Identify which cell holds the provided text, then report its [X, Y] central coordinate. 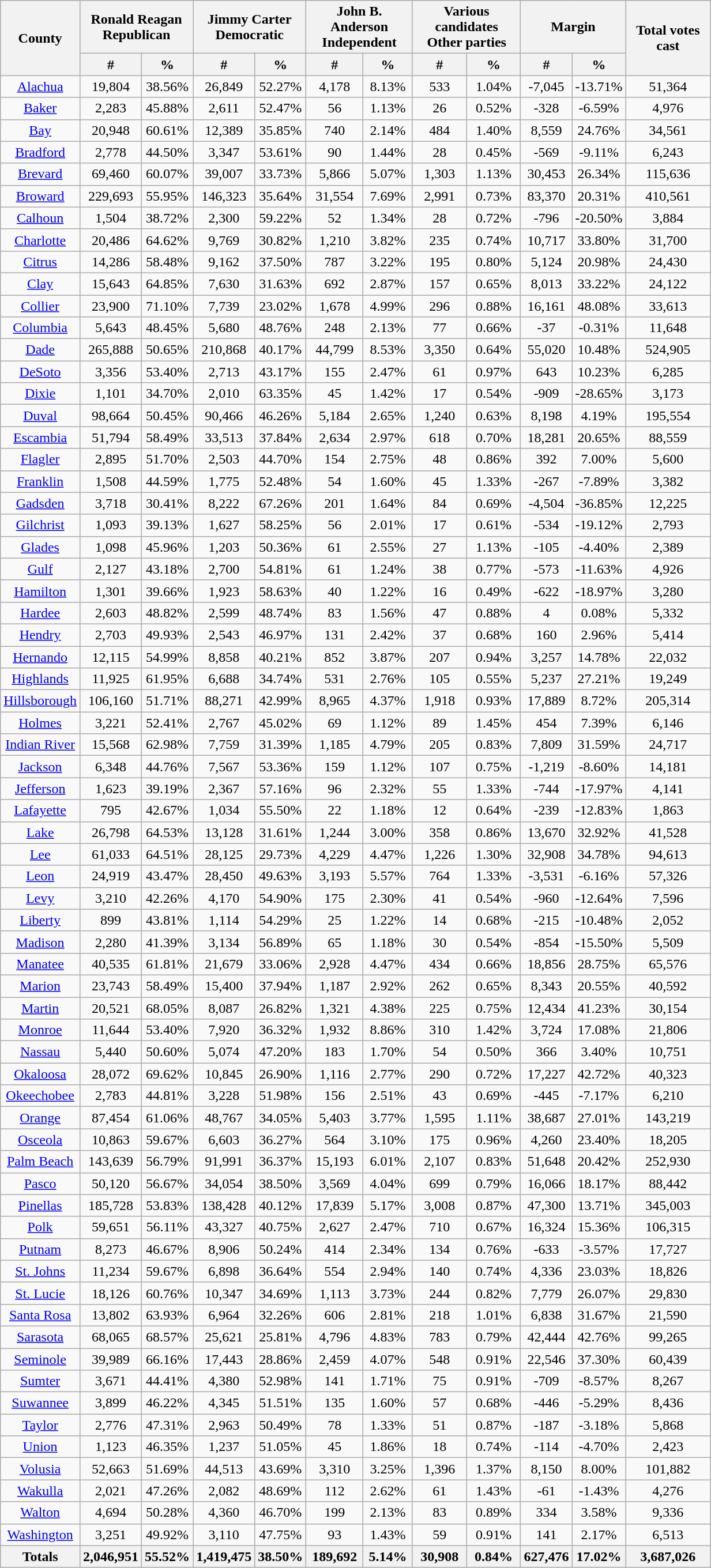
Hamilton [40, 591]
15,643 [111, 284]
40,323 [668, 1074]
106,315 [668, 1227]
14,286 [111, 262]
26.34% [599, 174]
8.72% [599, 701]
0.49% [494, 591]
2,700 [224, 569]
48.08% [599, 306]
41.23% [599, 1008]
1,210 [334, 240]
Sarasota [40, 1337]
2,052 [668, 920]
0.76% [494, 1249]
366 [547, 1052]
Margin [573, 27]
37.84% [280, 438]
County [40, 38]
20,948 [111, 130]
1,932 [334, 1030]
2,389 [668, 547]
88,559 [668, 438]
20.65% [599, 438]
2,634 [334, 438]
9,769 [224, 240]
60.07% [167, 174]
Bradford [40, 152]
28.75% [599, 964]
3,008 [439, 1205]
32.26% [280, 1315]
710 [439, 1227]
-960 [547, 898]
22,546 [547, 1359]
434 [439, 964]
2.94% [388, 1271]
5,074 [224, 1052]
138,428 [224, 1205]
5,866 [334, 174]
Sumter [40, 1381]
31.39% [280, 745]
Wakulla [40, 1491]
3.58% [599, 1513]
Glades [40, 547]
45.88% [167, 108]
-6.59% [599, 108]
159 [334, 767]
-239 [547, 811]
115,636 [668, 174]
87,454 [111, 1118]
10.23% [599, 372]
51.71% [167, 701]
-9.11% [599, 152]
Martin [40, 1008]
454 [547, 723]
Hernando [40, 657]
235 [439, 240]
Broward [40, 196]
8.53% [388, 350]
77 [439, 328]
Madison [40, 942]
6,348 [111, 767]
53.61% [280, 152]
2,283 [111, 108]
51.70% [167, 459]
26 [439, 108]
296 [439, 306]
43.81% [167, 920]
0.08% [599, 613]
Okeechobee [40, 1096]
11,644 [111, 1030]
25 [334, 920]
183 [334, 1052]
3,671 [111, 1381]
54.90% [280, 898]
32.92% [599, 832]
9,336 [668, 1513]
Palm Beach [40, 1162]
0.82% [494, 1293]
1.44% [388, 152]
6,146 [668, 723]
14 [439, 920]
6,838 [547, 1315]
Nassau [40, 1052]
46.67% [167, 1249]
10.48% [599, 350]
58.63% [280, 591]
-7.89% [599, 481]
40,535 [111, 964]
47 [439, 613]
59.22% [280, 218]
12,115 [111, 657]
3.00% [388, 832]
Osceola [40, 1140]
5,643 [111, 328]
55,020 [547, 350]
15,400 [224, 986]
32,908 [547, 854]
Lafayette [40, 811]
4.37% [388, 701]
-573 [547, 569]
6,243 [668, 152]
2.01% [388, 525]
36.32% [280, 1030]
2.42% [388, 635]
38 [439, 569]
5,403 [334, 1118]
42.26% [167, 898]
8,013 [547, 284]
225 [439, 1008]
5.07% [388, 174]
3,884 [668, 218]
199 [334, 1513]
-28.65% [599, 394]
40.17% [280, 350]
35.64% [280, 196]
3,356 [111, 372]
-187 [547, 1425]
2,778 [111, 152]
-909 [547, 394]
2,503 [224, 459]
34,054 [224, 1183]
Hillsborough [40, 701]
25,621 [224, 1337]
49.63% [280, 876]
2,082 [224, 1491]
37.50% [280, 262]
44,799 [334, 350]
Indian River [40, 745]
64.85% [167, 284]
27 [439, 547]
-0.31% [599, 328]
-8.60% [599, 767]
23,743 [111, 986]
14,181 [668, 767]
692 [334, 284]
15.36% [599, 1227]
2,928 [334, 964]
51.69% [167, 1469]
3,257 [547, 657]
Ronald ReaganRepublican [136, 27]
12,434 [547, 1008]
484 [439, 130]
19,249 [668, 679]
3,718 [111, 503]
244 [439, 1293]
65 [334, 942]
Taylor [40, 1425]
Orange [40, 1118]
4,360 [224, 1513]
1,508 [111, 481]
11,234 [111, 1271]
Lee [40, 854]
64.53% [167, 832]
4.99% [388, 306]
4.83% [388, 1337]
37 [439, 635]
10,751 [668, 1052]
51.05% [280, 1447]
52.41% [167, 723]
2,767 [224, 723]
6.01% [388, 1162]
6,688 [224, 679]
30,453 [547, 174]
68.57% [167, 1337]
4,694 [111, 1513]
69.62% [167, 1074]
20.42% [599, 1162]
-114 [547, 1447]
5,600 [668, 459]
Santa Rosa [40, 1315]
75 [439, 1381]
37.30% [599, 1359]
60.76% [167, 1293]
28.86% [280, 1359]
3.87% [388, 657]
30.82% [280, 240]
16,324 [547, 1227]
St. Lucie [40, 1293]
764 [439, 876]
564 [334, 1140]
1,301 [111, 591]
44.41% [167, 1381]
4,345 [224, 1403]
7,739 [224, 306]
2.17% [599, 1535]
131 [334, 635]
-1,219 [547, 767]
31.61% [280, 832]
30,908 [439, 1556]
28,125 [224, 854]
43,327 [224, 1227]
20.98% [599, 262]
1,396 [439, 1469]
60.61% [167, 130]
55.52% [167, 1556]
2.75% [388, 459]
1,113 [334, 1293]
22 [334, 811]
17.08% [599, 1030]
-13.71% [599, 86]
47.31% [167, 1425]
17.02% [599, 1556]
10,347 [224, 1293]
7,779 [547, 1293]
3,724 [547, 1030]
Collier [40, 306]
Suwannee [40, 1403]
105 [439, 679]
89 [439, 723]
9,162 [224, 262]
1,226 [439, 854]
10,717 [547, 240]
3,347 [224, 152]
28,450 [224, 876]
4,260 [547, 1140]
17,889 [547, 701]
-20.50% [599, 218]
Monroe [40, 1030]
Highlands [40, 679]
1.04% [494, 86]
3,251 [111, 1535]
27.21% [599, 679]
Lake [40, 832]
34.78% [599, 854]
Gilchrist [40, 525]
28,072 [111, 1074]
146,323 [224, 196]
23.03% [599, 1271]
48.82% [167, 613]
52,663 [111, 1469]
34.70% [167, 394]
2,046,951 [111, 1556]
71.10% [167, 306]
0.89% [494, 1513]
Seminole [40, 1359]
Totals [40, 1556]
46.97% [280, 635]
16 [439, 591]
2,963 [224, 1425]
-4.70% [599, 1447]
-61 [547, 1491]
29.73% [280, 854]
5.57% [388, 876]
-37 [547, 328]
3,134 [224, 942]
55.50% [280, 811]
358 [439, 832]
20,486 [111, 240]
1,627 [224, 525]
699 [439, 1183]
Jimmy CarterDemocratic [250, 27]
-3.18% [599, 1425]
-267 [547, 481]
63.35% [280, 394]
50.45% [167, 416]
17,443 [224, 1359]
61,033 [111, 854]
18 [439, 1447]
69 [334, 723]
7,759 [224, 745]
-12.64% [599, 898]
52.47% [280, 108]
26.82% [280, 1008]
54.99% [167, 657]
43.69% [280, 1469]
5,332 [668, 613]
68.05% [167, 1008]
2.55% [388, 547]
606 [334, 1315]
524,905 [668, 350]
852 [334, 657]
Flagler [40, 459]
3.22% [388, 262]
1,123 [111, 1447]
12,225 [668, 503]
20.55% [599, 986]
1,303 [439, 174]
1.37% [494, 1469]
69,460 [111, 174]
Hendry [40, 635]
47,300 [547, 1205]
31.67% [599, 1315]
3,310 [334, 1469]
2,703 [111, 635]
2,010 [224, 394]
59 [439, 1535]
1,775 [224, 481]
56.89% [280, 942]
31,554 [334, 196]
Jackson [40, 767]
-7,045 [547, 86]
16,161 [547, 306]
84 [439, 503]
50.24% [280, 1249]
3.40% [599, 1052]
64.62% [167, 240]
60,439 [668, 1359]
30.41% [167, 503]
5,509 [668, 942]
Calhoun [40, 218]
-744 [547, 789]
John B. AndersonIndependent [360, 27]
39.13% [167, 525]
26,849 [224, 86]
2,599 [224, 613]
56.79% [167, 1162]
38.72% [167, 218]
3,687,026 [668, 1556]
3,110 [224, 1535]
43 [439, 1096]
61.95% [167, 679]
14.78% [599, 657]
3,350 [439, 350]
265,888 [111, 350]
10,863 [111, 1140]
0.96% [494, 1140]
Duval [40, 416]
48.45% [167, 328]
52.48% [280, 481]
99,265 [668, 1337]
-796 [547, 218]
Pinellas [40, 1205]
34.05% [280, 1118]
Franklin [40, 481]
Polk [40, 1227]
8,087 [224, 1008]
157 [439, 284]
2,895 [111, 459]
13,670 [547, 832]
51.51% [280, 1403]
8,858 [224, 657]
54.29% [280, 920]
Baker [40, 108]
66.16% [167, 1359]
2.81% [388, 1315]
2.87% [388, 284]
63.93% [167, 1315]
410,561 [668, 196]
2.65% [388, 416]
210,868 [224, 350]
5.17% [388, 1205]
2,367 [224, 789]
2,776 [111, 1425]
6,513 [668, 1535]
4,796 [334, 1337]
5,184 [334, 416]
0.94% [494, 657]
40 [334, 591]
3.82% [388, 240]
50.49% [280, 1425]
47.26% [167, 1491]
-12.83% [599, 811]
5,680 [224, 328]
Pasco [40, 1183]
33.22% [599, 284]
0.73% [494, 196]
345,003 [668, 1205]
58.48% [167, 262]
1,101 [111, 394]
106,160 [111, 701]
2,627 [334, 1227]
23.40% [599, 1140]
1,116 [334, 1074]
8,965 [334, 701]
52.27% [280, 86]
78 [334, 1425]
Clay [40, 284]
3,569 [334, 1183]
-8.57% [599, 1381]
5,124 [547, 262]
1.64% [388, 503]
Holmes [40, 723]
3,210 [111, 898]
643 [547, 372]
2,459 [334, 1359]
98,664 [111, 416]
90,466 [224, 416]
4,178 [334, 86]
-17.97% [599, 789]
11,648 [668, 328]
4.38% [388, 1008]
57,326 [668, 876]
0.70% [494, 438]
11,925 [111, 679]
Manatee [40, 964]
8,343 [547, 986]
15,193 [334, 1162]
51,364 [668, 86]
Columbia [40, 328]
218 [439, 1315]
42.76% [599, 1337]
20.31% [599, 196]
8,906 [224, 1249]
0.63% [494, 416]
53.36% [280, 767]
1,923 [224, 591]
57.16% [280, 789]
27.01% [599, 1118]
-3.57% [599, 1249]
Walton [40, 1513]
0.84% [494, 1556]
49.92% [167, 1535]
Leon [40, 876]
Hardee [40, 613]
16,066 [547, 1183]
40.75% [280, 1227]
1.24% [388, 569]
795 [111, 811]
7.39% [599, 723]
229,693 [111, 196]
7,567 [224, 767]
205,314 [668, 701]
44.50% [167, 152]
0.67% [494, 1227]
65,576 [668, 964]
61.06% [167, 1118]
17,839 [334, 1205]
43.18% [167, 569]
-854 [547, 942]
414 [334, 1249]
2,021 [111, 1491]
51,648 [547, 1162]
-18.97% [599, 591]
112 [334, 1491]
12,389 [224, 130]
160 [547, 635]
1,093 [111, 525]
94,613 [668, 854]
44.76% [167, 767]
Gadsden [40, 503]
1,244 [334, 832]
46.35% [167, 1447]
40.12% [280, 1205]
Charlotte [40, 240]
1.01% [494, 1315]
20,521 [111, 1008]
0.45% [494, 152]
48.69% [280, 1491]
2.32% [388, 789]
36.27% [280, 1140]
18.17% [599, 1183]
49.93% [167, 635]
2,991 [439, 196]
-10.48% [599, 920]
48 [439, 459]
6,285 [668, 372]
3,193 [334, 876]
34.69% [280, 1293]
39,007 [224, 174]
-5.29% [599, 1403]
26.07% [599, 1293]
Liberty [40, 920]
24.76% [599, 130]
7,809 [547, 745]
38.56% [167, 86]
Brevard [40, 174]
2.62% [388, 1491]
-11.63% [599, 569]
52.98% [280, 1381]
2,611 [224, 108]
2,603 [111, 613]
48,767 [224, 1118]
0.55% [494, 679]
7.69% [388, 196]
-534 [547, 525]
290 [439, 1074]
Dixie [40, 394]
18,856 [547, 964]
1,595 [439, 1118]
334 [547, 1513]
43.17% [280, 372]
19,804 [111, 86]
8,273 [111, 1249]
21,590 [668, 1315]
90 [334, 152]
-622 [547, 591]
4 [547, 613]
155 [334, 372]
24,122 [668, 284]
46.70% [280, 1513]
1,203 [224, 547]
2,423 [668, 1447]
107 [439, 767]
154 [334, 459]
24,919 [111, 876]
1,623 [111, 789]
627,476 [547, 1556]
3.73% [388, 1293]
3.25% [388, 1469]
-7.17% [599, 1096]
4,276 [668, 1491]
-4.40% [599, 547]
39.19% [167, 789]
1.30% [494, 854]
22,032 [668, 657]
1.40% [494, 130]
1,098 [111, 547]
51,794 [111, 438]
8,222 [224, 503]
4.04% [388, 1183]
58.25% [280, 525]
5,414 [668, 635]
4,926 [668, 569]
-6.16% [599, 876]
2.92% [388, 986]
2.30% [388, 898]
36.37% [280, 1162]
1.11% [494, 1118]
5.14% [388, 1556]
2,793 [668, 525]
1,504 [111, 218]
899 [111, 920]
67.26% [280, 503]
24,717 [668, 745]
St. Johns [40, 1271]
1,187 [334, 986]
42.72% [599, 1074]
143,219 [668, 1118]
4.79% [388, 745]
50.60% [167, 1052]
24,430 [668, 262]
33.80% [599, 240]
40.21% [280, 657]
1,185 [334, 745]
Gulf [40, 569]
Marion [40, 986]
1,321 [334, 1008]
2,280 [111, 942]
17,727 [668, 1249]
1,240 [439, 416]
195 [439, 262]
31.63% [280, 284]
2.14% [388, 130]
10,845 [224, 1074]
-569 [547, 152]
1,678 [334, 306]
30 [439, 942]
1,114 [224, 920]
41 [439, 898]
134 [439, 1249]
18,126 [111, 1293]
8.00% [599, 1469]
2,127 [111, 569]
1.70% [388, 1052]
8,267 [668, 1381]
-15.50% [599, 942]
0.61% [494, 525]
4,336 [547, 1271]
4.19% [599, 416]
0.52% [494, 108]
35.85% [280, 130]
7,596 [668, 898]
13,128 [224, 832]
3,280 [668, 591]
34.74% [280, 679]
44.70% [280, 459]
31,700 [668, 240]
12 [439, 811]
44.59% [167, 481]
2.77% [388, 1074]
13,802 [111, 1315]
2.97% [388, 438]
34,561 [668, 130]
2.96% [599, 635]
392 [547, 459]
207 [439, 657]
13.71% [599, 1205]
262 [439, 986]
5,237 [547, 679]
56.11% [167, 1227]
48.76% [280, 328]
33.73% [280, 174]
1,918 [439, 701]
42.99% [280, 701]
8,150 [547, 1469]
62.98% [167, 745]
53.83% [167, 1205]
39,989 [111, 1359]
531 [334, 679]
1.45% [494, 723]
23,900 [111, 306]
-633 [547, 1249]
0.50% [494, 1052]
4,229 [334, 854]
21,679 [224, 964]
2,107 [439, 1162]
8,436 [668, 1403]
37.94% [280, 986]
39.66% [167, 591]
50.28% [167, 1513]
1,419,475 [224, 1556]
2,783 [111, 1096]
55.95% [167, 196]
18,205 [668, 1140]
1.71% [388, 1381]
3,382 [668, 481]
Okaloosa [40, 1074]
83,370 [547, 196]
3.77% [388, 1118]
8.13% [388, 86]
64.51% [167, 854]
15,568 [111, 745]
1.56% [388, 613]
8,198 [547, 416]
Union [40, 1447]
0.93% [494, 701]
740 [334, 130]
-3,531 [547, 876]
-709 [547, 1381]
51.98% [280, 1096]
47.75% [280, 1535]
50.65% [167, 350]
2.76% [388, 679]
36.64% [280, 1271]
-445 [547, 1096]
8.86% [388, 1030]
554 [334, 1271]
156 [334, 1096]
17,227 [547, 1074]
1,034 [224, 811]
DeSoto [40, 372]
88,271 [224, 701]
3,899 [111, 1403]
3.10% [388, 1140]
5,868 [668, 1425]
-1.43% [599, 1491]
42,444 [547, 1337]
4,141 [668, 789]
533 [439, 86]
43.47% [167, 876]
0.97% [494, 372]
30,154 [668, 1008]
Levy [40, 898]
96 [334, 789]
33.06% [280, 964]
40,592 [668, 986]
4,170 [224, 898]
52 [334, 218]
31.59% [599, 745]
1.34% [388, 218]
68,065 [111, 1337]
61.81% [167, 964]
-105 [547, 547]
5,440 [111, 1052]
6,964 [224, 1315]
Escambia [40, 438]
46.26% [280, 416]
135 [334, 1403]
101,882 [668, 1469]
42.67% [167, 811]
Volusia [40, 1469]
3,228 [224, 1096]
7,630 [224, 284]
Putnam [40, 1249]
6,898 [224, 1271]
91,991 [224, 1162]
205 [439, 745]
248 [334, 328]
-19.12% [599, 525]
26,798 [111, 832]
201 [334, 503]
0.80% [494, 262]
18,826 [668, 1271]
2,713 [224, 372]
2.34% [388, 1249]
143,639 [111, 1162]
195,554 [668, 416]
310 [439, 1030]
44.81% [167, 1096]
787 [334, 262]
618 [439, 438]
18,281 [547, 438]
Citrus [40, 262]
26.90% [280, 1074]
0.77% [494, 569]
47.20% [280, 1052]
185,728 [111, 1205]
4,380 [224, 1381]
41,528 [668, 832]
3,173 [668, 394]
33,513 [224, 438]
50.36% [280, 547]
3,221 [111, 723]
6,603 [224, 1140]
140 [439, 1271]
-4,504 [547, 503]
Dade [40, 350]
21,806 [668, 1030]
6,210 [668, 1096]
1.86% [388, 1447]
54.81% [280, 569]
25.81% [280, 1337]
48.74% [280, 613]
23.02% [280, 306]
Alachua [40, 86]
29,830 [668, 1293]
45.02% [280, 723]
56.67% [167, 1183]
93 [334, 1535]
57 [439, 1403]
8,559 [547, 130]
2,300 [224, 218]
50,120 [111, 1183]
548 [439, 1359]
-446 [547, 1403]
189,692 [334, 1556]
33,613 [668, 306]
1,237 [224, 1447]
1,863 [668, 811]
38,687 [547, 1118]
-215 [547, 920]
45.96% [167, 547]
-328 [547, 108]
46.22% [167, 1403]
59,651 [111, 1227]
Jefferson [40, 789]
41.39% [167, 942]
Bay [40, 130]
44,513 [224, 1469]
252,930 [668, 1162]
2,543 [224, 635]
88,442 [668, 1183]
4,976 [668, 108]
51 [439, 1425]
55 [439, 789]
-36.85% [599, 503]
2.51% [388, 1096]
7.00% [599, 459]
783 [439, 1337]
Washington [40, 1535]
4.07% [388, 1359]
7,920 [224, 1030]
Total votes cast [668, 38]
Various candidatesOther parties [467, 27]
